Capture the cell that displays the provided text and extract its [X, Y] central coordinate. 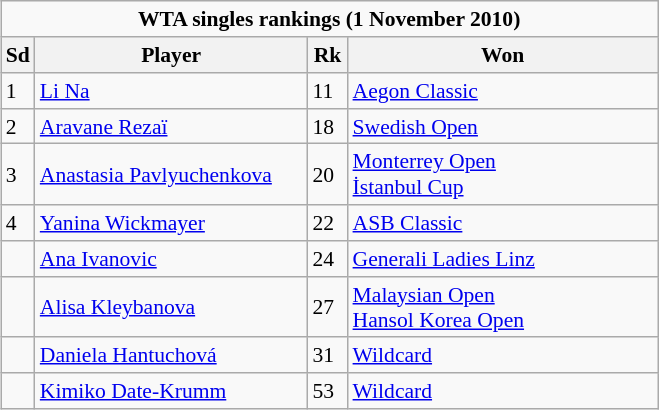
ASB Classic [503, 223]
Malaysian OpenHansol Korea Open [503, 306]
Rk [327, 55]
11 [327, 91]
1 [18, 91]
53 [327, 391]
Won [503, 55]
Kimiko Date-Krumm [172, 391]
Daniela Hantuchová [172, 355]
31 [327, 355]
WTA singles rankings (1 November 2010) [330, 19]
18 [327, 126]
20 [327, 174]
3 [18, 174]
24 [327, 259]
27 [327, 306]
Swedish Open [503, 126]
Alisa Kleybanova [172, 306]
Generali Ladies Linz [503, 259]
22 [327, 223]
Monterrey Openİstanbul Cup [503, 174]
Sd [18, 55]
Anastasia Pavlyuchenkova [172, 174]
Aegon Classic [503, 91]
2 [18, 126]
Aravane Rezaï [172, 126]
Li Na [172, 91]
Player [172, 55]
4 [18, 223]
Ana Ivanovic [172, 259]
Yanina Wickmayer [172, 223]
